Scan for the cell matching the given text and deliver its (x, y) coordinate at center. 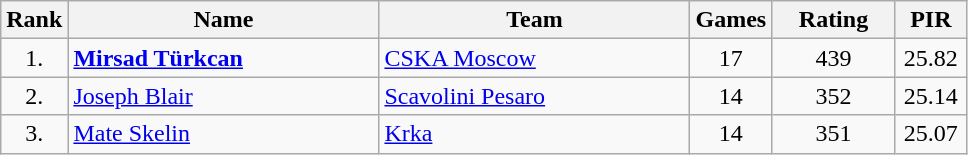
25.07 (930, 134)
Rank (34, 20)
25.82 (930, 58)
Team (534, 20)
351 (834, 134)
25.14 (930, 96)
352 (834, 96)
2. (34, 96)
Mirsad Türkcan (224, 58)
Joseph Blair (224, 96)
Games (731, 20)
439 (834, 58)
Name (224, 20)
PIR (930, 20)
Mate Skelin (224, 134)
Krka (534, 134)
17 (731, 58)
Rating (834, 20)
Scavolini Pesaro (534, 96)
1. (34, 58)
3. (34, 134)
CSKA Moscow (534, 58)
